Scan for the cell matching the given text and deliver its (X, Y) coordinate at center. 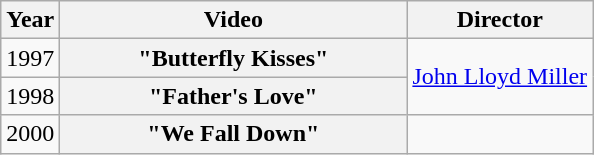
"Butterfly Kisses" (234, 58)
Director (500, 20)
"We Fall Down" (234, 134)
1997 (30, 58)
Video (234, 20)
Year (30, 20)
1998 (30, 96)
John Lloyd Miller (500, 77)
2000 (30, 134)
"Father's Love" (234, 96)
